For the text-containing cell, return its midpoint in [X, Y] coordinate format. 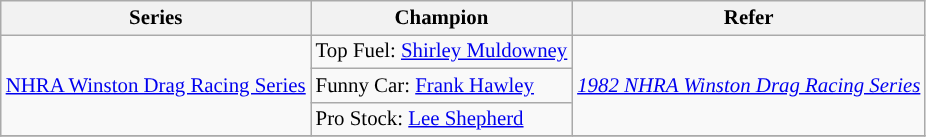
Funny Car: Frank Hawley [442, 85]
1982 NHRA Winston Drag Racing Series [748, 85]
Refer [748, 18]
NHRA Winston Drag Racing Series [156, 85]
Series [156, 18]
Champion [442, 18]
Pro Stock: Lee Shepherd [442, 119]
Top Fuel: Shirley Muldowney [442, 51]
